Determine the (X, Y) coordinate at the center of the cell enclosing the given text.  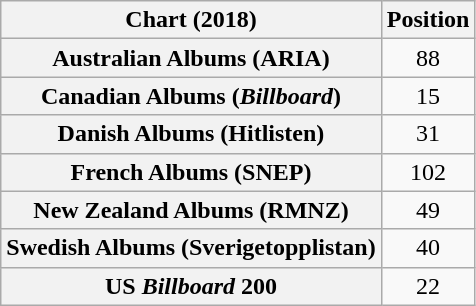
Danish Albums (Hitlisten) (191, 134)
15 (428, 96)
22 (428, 286)
Canadian Albums (Billboard) (191, 96)
Swedish Albums (Sverigetopplistan) (191, 248)
Chart (2018) (191, 20)
40 (428, 248)
French Albums (SNEP) (191, 172)
US Billboard 200 (191, 286)
88 (428, 58)
31 (428, 134)
49 (428, 210)
Position (428, 20)
Australian Albums (ARIA) (191, 58)
New Zealand Albums (RMNZ) (191, 210)
102 (428, 172)
